Output the [x, y] coordinate of the center of the cell containing the given text.  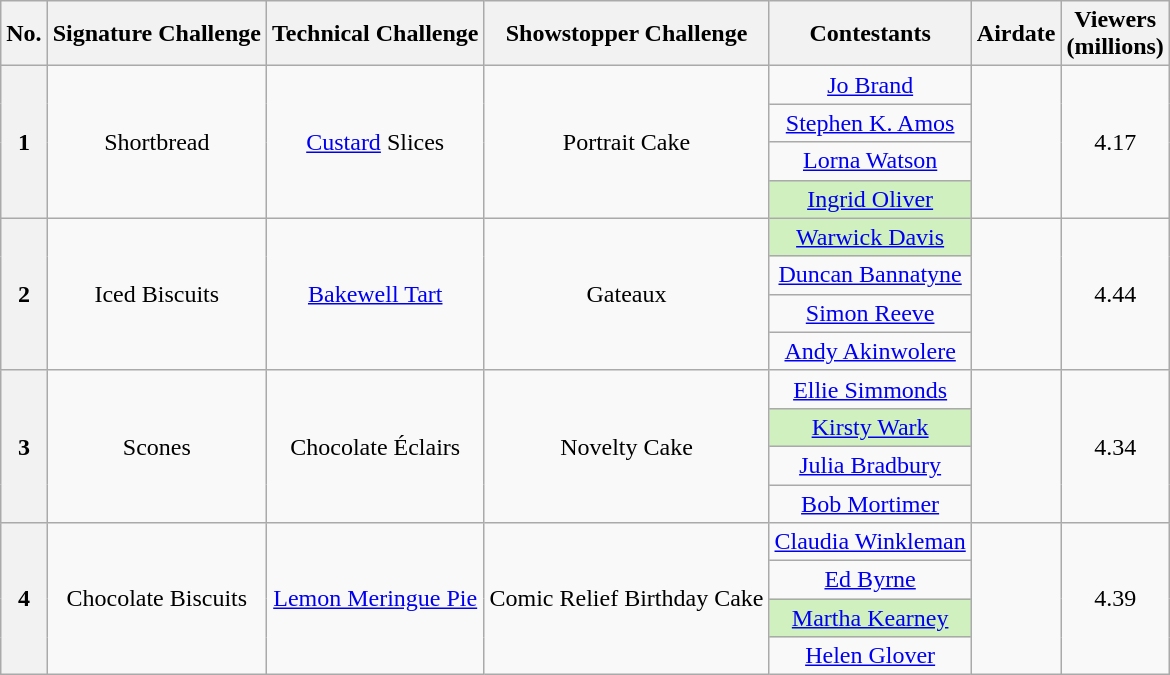
Chocolate Biscuits [156, 599]
Contestants [870, 34]
Warwick Davis [870, 237]
Bob Mortimer [870, 503]
Portrait Cake [626, 142]
Kirsty Wark [870, 427]
Technical Challenge [375, 34]
Martha Kearney [870, 618]
Signature Challenge [156, 34]
Comic Relief Birthday Cake [626, 599]
2 [24, 294]
Chocolate Éclairs [375, 446]
Iced Biscuits [156, 294]
4.39 [1115, 599]
4.17 [1115, 142]
Stephen K. Amos [870, 123]
Jo Brand [870, 85]
Duncan Bannatyne [870, 275]
Helen Glover [870, 656]
1 [24, 142]
Andy Akinwolere [870, 351]
Julia Bradbury [870, 465]
Scones [156, 446]
4.44 [1115, 294]
4.34 [1115, 446]
Gateaux [626, 294]
Custard Slices [375, 142]
Ed Byrne [870, 580]
Ellie Simmonds [870, 389]
Airdate [1016, 34]
3 [24, 446]
4 [24, 599]
Lorna Watson [870, 161]
Claudia Winkleman [870, 542]
Shortbread [156, 142]
Lemon Meringue Pie [375, 599]
Simon Reeve [870, 313]
No. [24, 34]
Novelty Cake [626, 446]
Bakewell Tart [375, 294]
Viewers(millions) [1115, 34]
Ingrid Oliver [870, 199]
Showstopper Challenge [626, 34]
